Determine the (X, Y) coordinate at the center of the cell enclosing the given text.  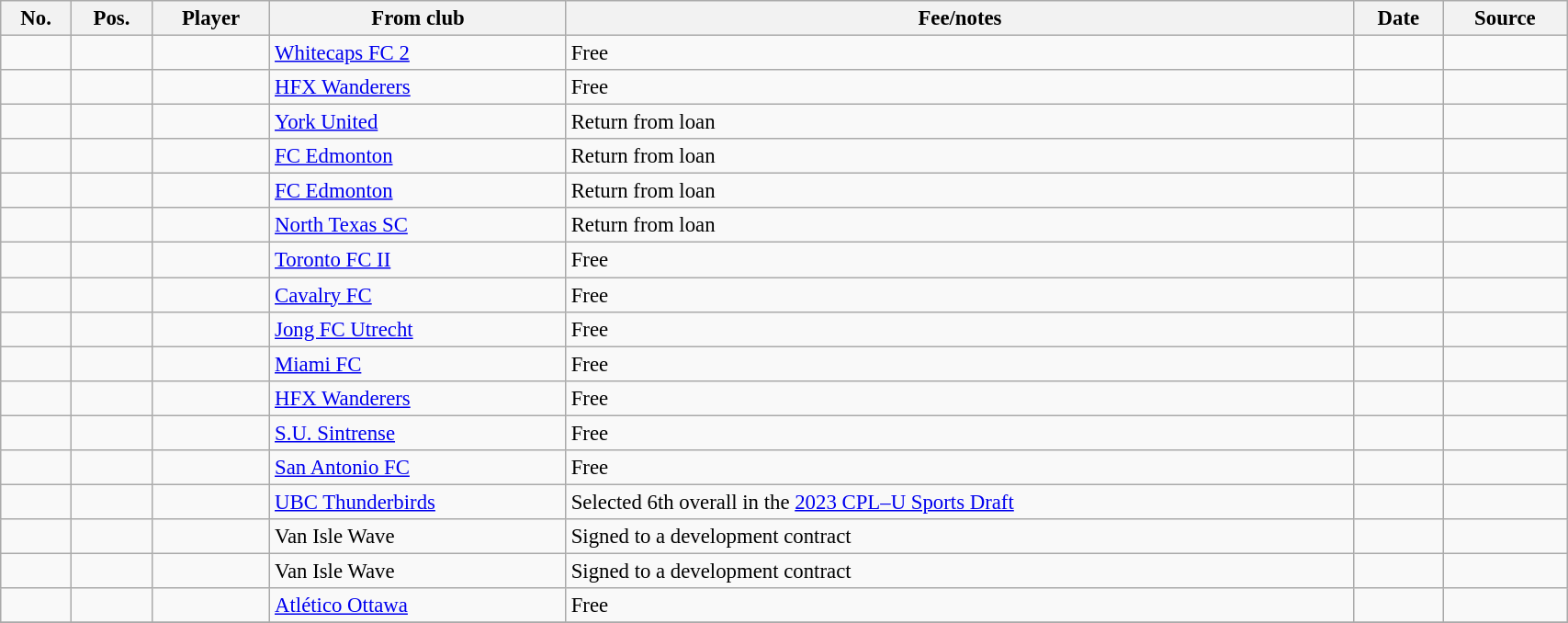
Atlético Ottawa (419, 606)
York United (419, 122)
Player (210, 18)
Cavalry FC (419, 295)
Jong FC Utrecht (419, 329)
Source (1505, 18)
San Antonio FC (419, 468)
Whitecaps FC 2 (419, 53)
Selected 6th overall in the 2023 CPL–U Sports Draft (959, 502)
Toronto FC II (419, 260)
From club (419, 18)
Date (1398, 18)
UBC Thunderbirds (419, 502)
North Texas SC (419, 225)
No. (37, 18)
Fee/notes (959, 18)
Miami FC (419, 364)
Pos. (112, 18)
S.U. Sintrense (419, 433)
